Search for the cell housing the specified text and yield its [X, Y] center coordinate. 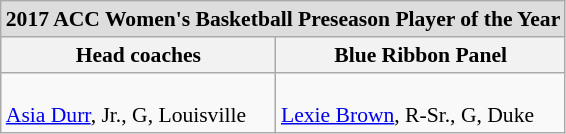
2017 ACC Women's Basketball Preseason Player of the Year [284, 19]
Asia Durr, Jr., G, Louisville [138, 102]
Head coaches [138, 55]
Blue Ribbon Panel [420, 55]
Lexie Brown, R-Sr., G, Duke [420, 102]
